Locate the cell with the specified text and output its (x, y) center coordinate. 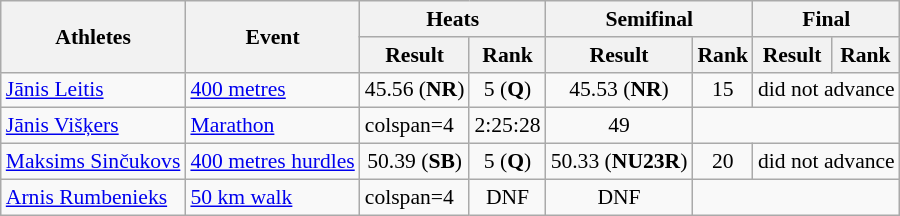
Athletes (94, 36)
50.39 (SB) (415, 162)
49 (620, 126)
50 km walk (272, 197)
Maksims Sinčukovs (94, 162)
Heats (453, 19)
Final (826, 19)
2:25:28 (507, 126)
Event (272, 36)
400 metres hurdles (272, 162)
15 (722, 90)
20 (722, 162)
Marathon (272, 126)
Semifinal (650, 19)
45.56 (NR) (415, 90)
50.33 (NU23R) (620, 162)
Jānis Višķers (94, 126)
Jānis Leitis (94, 90)
400 metres (272, 90)
45.53 (NR) (620, 90)
Arnis Rumbenieks (94, 197)
